Return [x, y] of the center of cell containing provided text 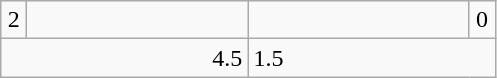
0 [482, 20]
1.5 [372, 58]
4.5 [124, 58]
2 [14, 20]
